Extract the [x, y] coordinate from the center of the cell holding the provided text.  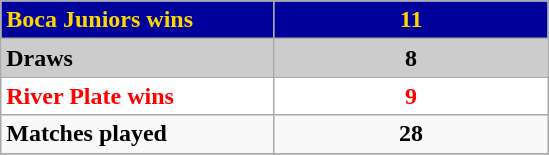
Boca Juniors wins [138, 20]
11 [411, 20]
Draws [138, 58]
9 [411, 96]
28 [411, 134]
River Plate wins [138, 96]
8 [411, 58]
Matches played [138, 134]
